Return (X, Y) of the center of cell containing provided text 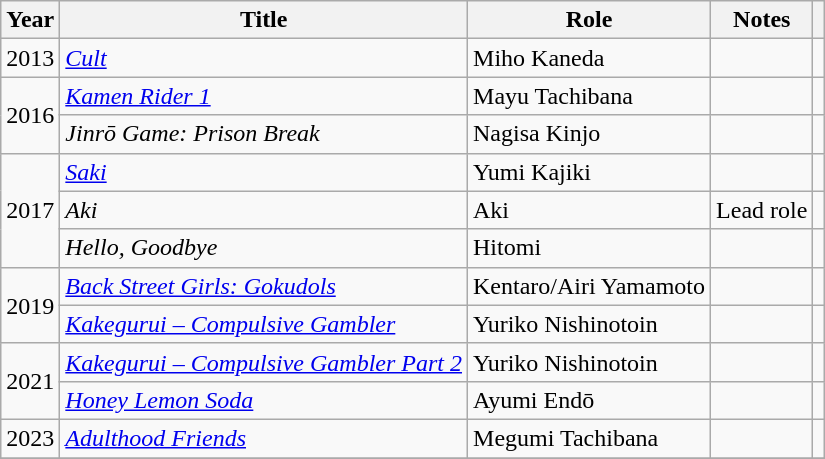
Ayumi Endō (590, 400)
Miho Kaneda (590, 58)
Nagisa Kinjo (590, 134)
Title (264, 20)
Kakegurui – Compulsive Gambler (264, 324)
Kakegurui – Compulsive Gambler Part 2 (264, 362)
2019 (30, 305)
Yumi Kajiki (590, 172)
2021 (30, 381)
Adulthood Friends (264, 438)
Role (590, 20)
2017 (30, 210)
Hitomi (590, 248)
Honey Lemon Soda (264, 400)
2016 (30, 115)
Saki (264, 172)
Megumi Tachibana (590, 438)
Hello, Goodbye (264, 248)
Kamen Rider 1 (264, 96)
2013 (30, 58)
2023 (30, 438)
Mayu Tachibana (590, 96)
Kentaro/Airi Yamamoto (590, 286)
Back Street Girls: Gokudols (264, 286)
Lead role (762, 210)
Jinrō Game: Prison Break (264, 134)
Notes (762, 20)
Cult (264, 58)
Year (30, 20)
